Find where the given text appears and provide that cell's center as (X, Y) coordinate. 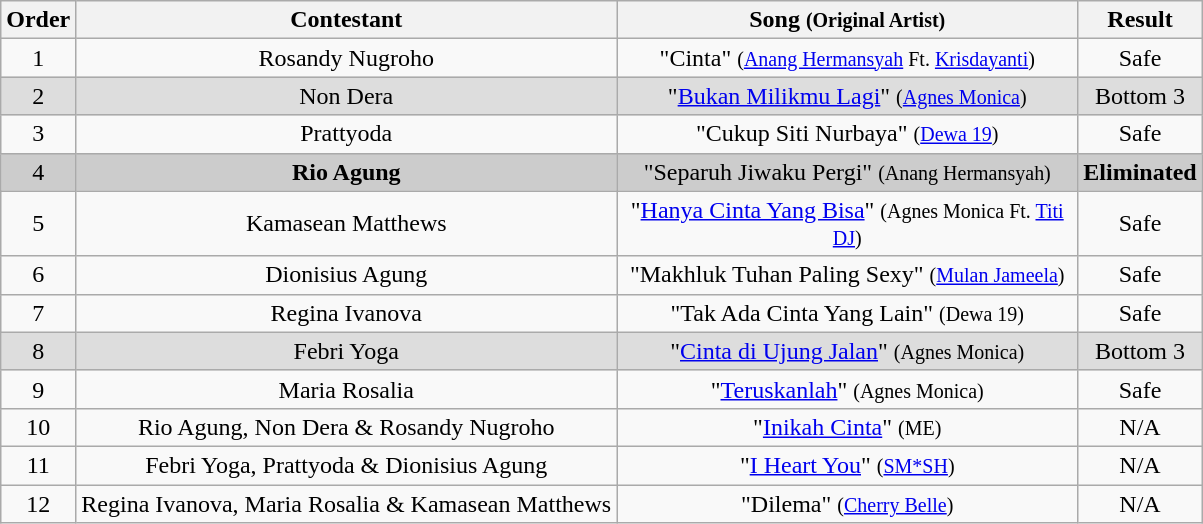
Eliminated (1140, 172)
12 (38, 503)
9 (38, 389)
"I Heart You" (SM*SH) (848, 465)
"Cukup Siti Nurbaya" (Dewa 19) (848, 134)
5 (38, 224)
Kamasean Matthews (346, 224)
11 (38, 465)
4 (38, 172)
"Cinta di Ujung Jalan" (Agnes Monica) (848, 351)
6 (38, 275)
Regina Ivanova, Maria Rosalia & Kamasean Matthews (346, 503)
"Inikah Cinta" (ME) (848, 427)
Contestant (346, 20)
Rio Agung, Non Dera & Rosandy Nugroho (346, 427)
"Dilema" (Cherry Belle) (848, 503)
3 (38, 134)
"Tak Ada Cinta Yang Lain" (Dewa 19) (848, 313)
"Separuh Jiwaku Pergi" (Anang Hermansyah) (848, 172)
8 (38, 351)
"Makhluk Tuhan Paling Sexy" (Mulan Jameela) (848, 275)
Order (38, 20)
Febri Yoga, Prattyoda & Dionisius Agung (346, 465)
"Bukan Milikmu Lagi" (Agnes Monica) (848, 96)
"Cinta" (Anang Hermansyah Ft. Krisdayanti) (848, 58)
2 (38, 96)
Maria Rosalia (346, 389)
Prattyoda (346, 134)
Rosandy Nugroho (346, 58)
Dionisius Agung (346, 275)
Result (1140, 20)
1 (38, 58)
Rio Agung (346, 172)
Song (Original Artist) (848, 20)
Non Dera (346, 96)
Regina Ivanova (346, 313)
7 (38, 313)
"Teruskanlah" (Agnes Monica) (848, 389)
"Hanya Cinta Yang Bisa" (Agnes Monica Ft. Titi DJ) (848, 224)
Febri Yoga (346, 351)
10 (38, 427)
